Pinpoint the cell where the given text exists, returning its (x, y) midpoint coordinate. 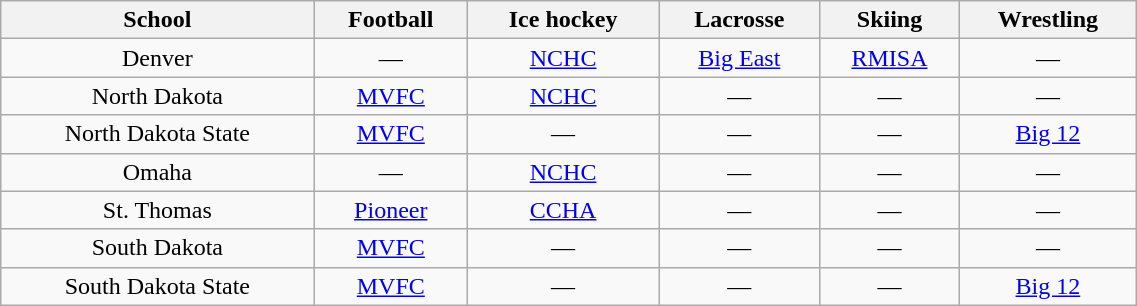
Football (391, 20)
Lacrosse (740, 20)
South Dakota State (158, 286)
Big East (740, 58)
Skiing (890, 20)
Denver (158, 58)
North Dakota (158, 96)
Omaha (158, 172)
Ice hockey (564, 20)
North Dakota State (158, 134)
CCHA (564, 210)
Pioneer (391, 210)
Wrestling (1048, 20)
RMISA (890, 58)
St. Thomas (158, 210)
School (158, 20)
South Dakota (158, 248)
